Output the (x, y) coordinate of the center of the cell containing the given text.  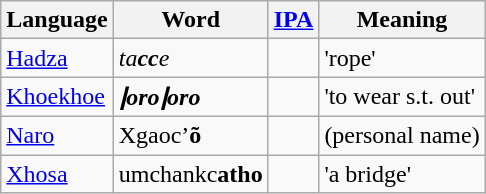
Xgaoc’õ (190, 135)
Hadza (57, 58)
IPA (294, 20)
tacce (190, 58)
umchankcatho (190, 173)
'a bridge' (402, 173)
Meaning (402, 20)
Xhosa (57, 173)
'to wear s.t. out' (402, 97)
Khoekhoe (57, 97)
Naro (57, 135)
(personal name) (402, 135)
Language (57, 20)
Word (190, 20)
ǀoroǀoro (190, 97)
'rope' (402, 58)
